Output the (X, Y) coordinate of the center of the cell containing the given text.  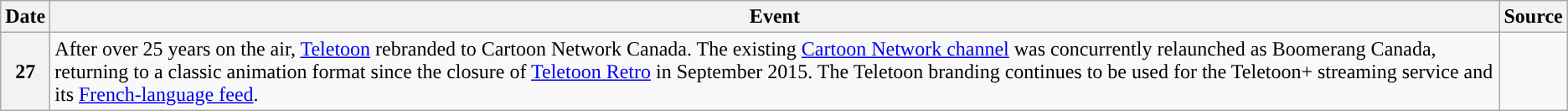
Date (25, 17)
Source (1533, 17)
Event (775, 17)
27 (25, 71)
